Return (X, Y) of the center of cell containing provided text 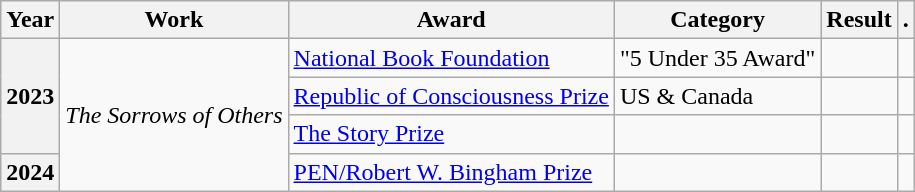
"5 Under 35 Award" (717, 58)
2023 (30, 96)
The Story Prize (451, 134)
PEN/Robert W. Bingham Prize (451, 172)
Year (30, 20)
Work (174, 20)
The Sorrows of Others (174, 115)
National Book Foundation (451, 58)
US & Canada (717, 96)
Category (717, 20)
Republic of Consciousness Prize (451, 96)
2024 (30, 172)
Result (859, 20)
Award (451, 20)
. (906, 20)
